Locate the cell with the specified text and output its (x, y) center coordinate. 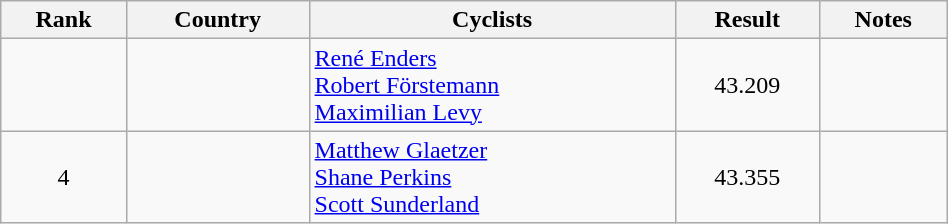
René EndersRobert FörstemannMaximilian Levy (492, 85)
Result (747, 20)
4 (64, 177)
Cyclists (492, 20)
Notes (883, 20)
Country (218, 20)
43.209 (747, 85)
Matthew GlaetzerShane PerkinsScott Sunderland (492, 177)
43.355 (747, 177)
Rank (64, 20)
